Scan for the cell matching the given text and deliver its (x, y) coordinate at center. 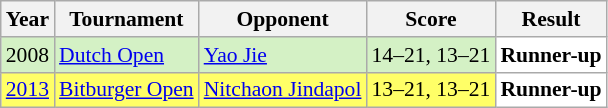
Year (28, 19)
14–21, 13–21 (430, 55)
2008 (28, 55)
Dutch Open (126, 55)
Tournament (126, 19)
Score (430, 19)
Bitburger Open (126, 90)
Yao Jie (283, 55)
13–21, 13–21 (430, 90)
Result (550, 19)
Nitchaon Jindapol (283, 90)
2013 (28, 90)
Opponent (283, 19)
